Detect which cell encompasses the target text, then output its [x, y] center coordinate. 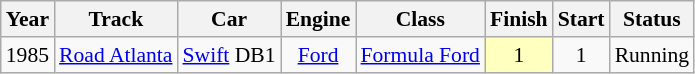
Status [652, 19]
1985 [28, 55]
Year [28, 19]
Formula Ford [420, 55]
Car [228, 19]
Swift DB1 [228, 55]
Start [582, 19]
Engine [318, 19]
Ford [318, 55]
Class [420, 19]
Road Atlanta [116, 55]
Finish [519, 19]
Track [116, 19]
Running [652, 55]
